From the cell containing the given text, extract its center point as (X, Y) coordinate. 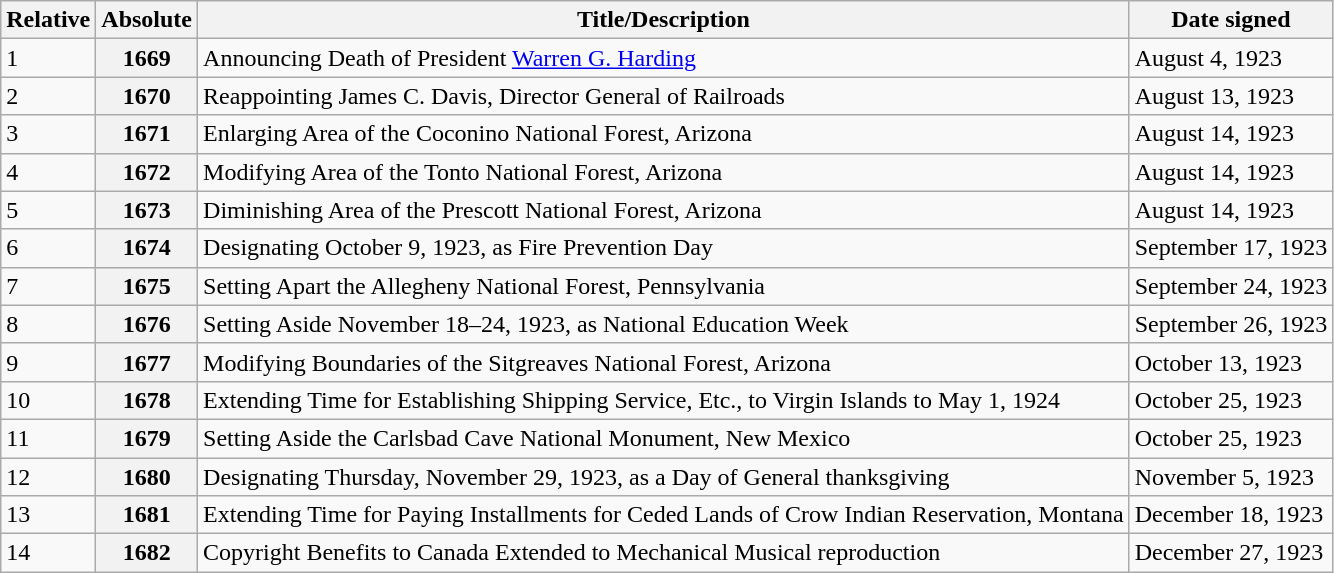
1674 (147, 248)
1676 (147, 324)
11 (48, 438)
Date signed (1231, 20)
7 (48, 286)
3 (48, 134)
Absolute (147, 20)
Modifying Area of the Tonto National Forest, Arizona (664, 172)
1673 (147, 210)
Setting Aside November 18–24, 1923, as National Education Week (664, 324)
1680 (147, 477)
November 5, 1923 (1231, 477)
9 (48, 362)
Setting Apart the Allegheny National Forest, Pennsylvania (664, 286)
September 26, 1923 (1231, 324)
1 (48, 58)
12 (48, 477)
Enlarging Area of the Coconino National Forest, Arizona (664, 134)
Diminishing Area of the Prescott National Forest, Arizona (664, 210)
October 13, 1923 (1231, 362)
December 18, 1923 (1231, 515)
1675 (147, 286)
Extending Time for Establishing Shipping Service, Etc., to Virgin Islands to May 1, 1924 (664, 400)
1671 (147, 134)
December 27, 1923 (1231, 553)
Announcing Death of President Warren G. Harding (664, 58)
1678 (147, 400)
Relative (48, 20)
Designating Thursday, November 29, 1923, as a Day of General thanksgiving (664, 477)
1681 (147, 515)
Reappointing James C. Davis, Director General of Railroads (664, 96)
8 (48, 324)
Setting Aside the Carlsbad Cave National Monument, New Mexico (664, 438)
September 24, 1923 (1231, 286)
Title/Description (664, 20)
1682 (147, 553)
4 (48, 172)
August 4, 1923 (1231, 58)
September 17, 1923 (1231, 248)
5 (48, 210)
1670 (147, 96)
1679 (147, 438)
Extending Time for Paying Installments for Ceded Lands of Crow Indian Reservation, Montana (664, 515)
1672 (147, 172)
2 (48, 96)
14 (48, 553)
1669 (147, 58)
Copyright Benefits to Canada Extended to Mechanical Musical reproduction (664, 553)
Modifying Boundaries of the Sitgreaves National Forest, Arizona (664, 362)
6 (48, 248)
10 (48, 400)
Designating October 9, 1923, as Fire Prevention Day (664, 248)
August 13, 1923 (1231, 96)
1677 (147, 362)
13 (48, 515)
